Capture the cell that displays the provided text and extract its [X, Y] central coordinate. 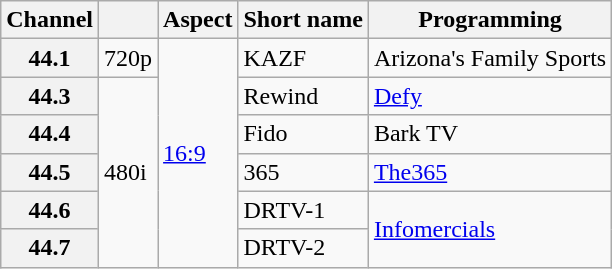
Short name [303, 20]
Infomercials [490, 229]
44.5 [50, 172]
Defy [490, 96]
365 [303, 172]
Bark TV [490, 134]
Arizona's Family Sports [490, 58]
Channel [50, 20]
480i [128, 172]
44.7 [50, 248]
Fido [303, 134]
44.6 [50, 210]
44.3 [50, 96]
44.4 [50, 134]
16:9 [198, 153]
KAZF [303, 58]
Rewind [303, 96]
DRTV-2 [303, 248]
720p [128, 58]
The365 [490, 172]
44.1 [50, 58]
Aspect [198, 20]
Programming [490, 20]
DRTV-1 [303, 210]
